Return [x, y] of the center of cell containing provided text 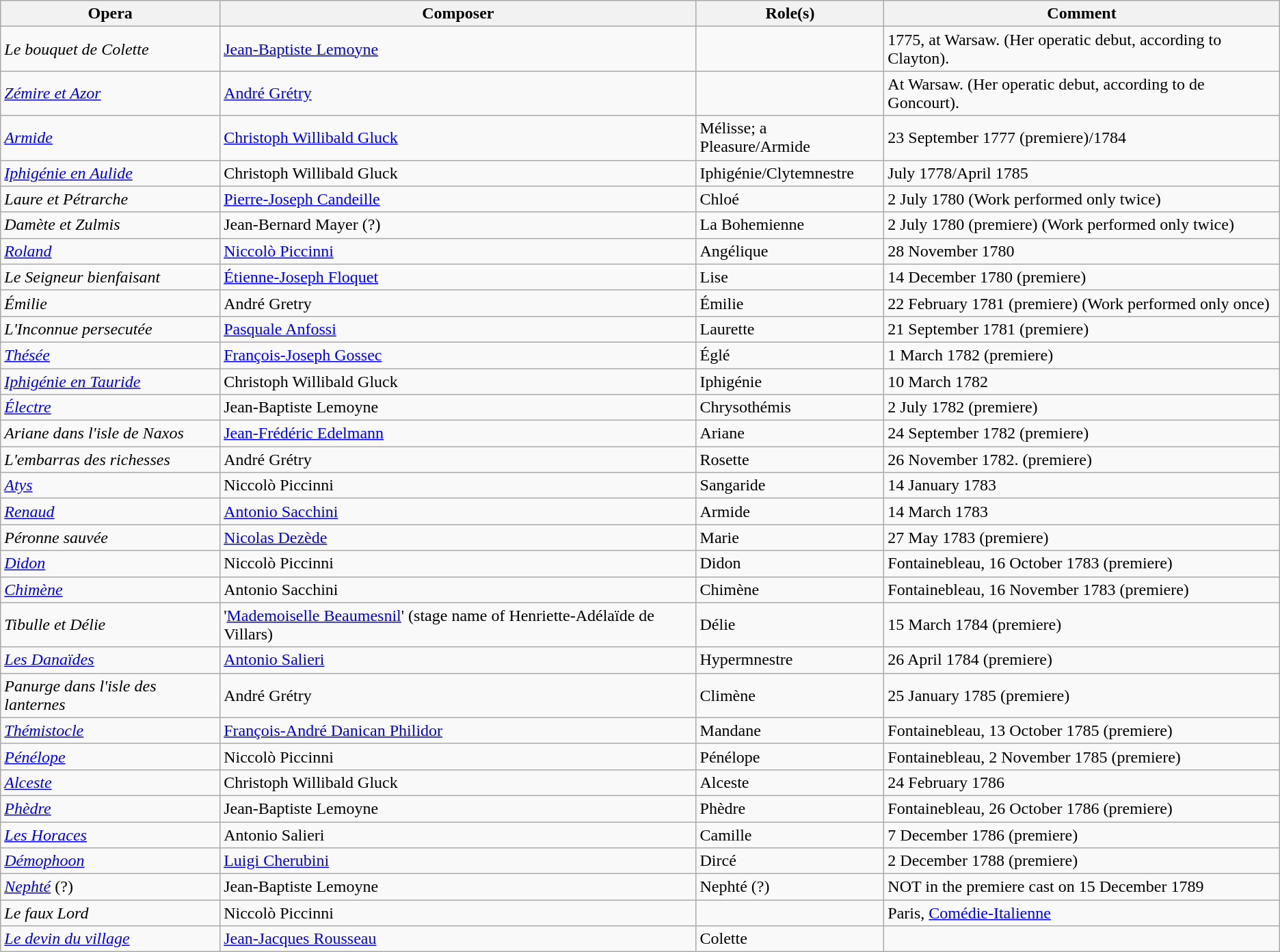
NOT in the premiere cast on 15 December 1789 [1082, 887]
2 July 1780 (Work performed only twice) [1082, 199]
Colette [790, 939]
Thémistocle [111, 730]
Chrysothémis [790, 408]
Dircé [790, 861]
Zémire et Azor [111, 93]
Jean-Frédéric Edelmann [458, 434]
Comment [1082, 14]
Rosette [790, 460]
2 December 1788 (premiere) [1082, 861]
Iphigénie en Aulide [111, 173]
Atys [111, 486]
Roland [111, 251]
Les Horaces [111, 835]
Sangaride [790, 486]
2 July 1780 (premiere) (Work performed only twice) [1082, 225]
Le faux Lord [111, 913]
21 September 1781 (premiere) [1082, 329]
Péronne sauvée [111, 538]
10 March 1782 [1082, 381]
Le Seigneur bienfaisant [111, 277]
Tibulle et Délie [111, 625]
Ariane dans l'isle de Naxos [111, 434]
Étienne-Joseph Floquet [458, 277]
L'Inconnue persecutée [111, 329]
La Bohemienne [790, 225]
Composer [458, 14]
1 March 1782 (premiere) [1082, 355]
Role(s) [790, 14]
25 January 1785 (premiere) [1082, 695]
Paris, Comédie-Italienne [1082, 913]
Fontainebleau, 2 November 1785 (premiere) [1082, 756]
15 March 1784 (premiere) [1082, 625]
14 January 1783 [1082, 486]
Les Danaïdes [111, 660]
Mélisse; a Pleasure/Armide [790, 138]
Mandane [790, 730]
22 February 1781 (premiere) (Work performed only once) [1082, 303]
Iphigénie [790, 381]
14 March 1783 [1082, 512]
François-André Danican Philidor [458, 730]
24 September 1782 (premiere) [1082, 434]
Marie [790, 538]
Fontainebleau, 16 October 1783 (premiere) [1082, 564]
'Mademoiselle Beaumesnil' (stage name of Henriette-Adélaïde de Villars) [458, 625]
Délie [790, 625]
Le devin du village [111, 939]
Fontainebleau, 16 November 1783 (premiere) [1082, 590]
28 November 1780 [1082, 251]
Panurge dans l'isle des lanternes [111, 695]
Climène [790, 695]
23 September 1777 (premiere)/1784 [1082, 138]
Pasquale Anfossi [458, 329]
7 December 1786 (premiere) [1082, 835]
Démophoon [111, 861]
Nicolas Dezède [458, 538]
Hypermnestre [790, 660]
Laurette [790, 329]
André Gretry [458, 303]
26 November 1782. (premiere) [1082, 460]
Électre [111, 408]
Renaud [111, 512]
Iphigénie/Clytemnestre [790, 173]
26 April 1784 (premiere) [1082, 660]
Ariane [790, 434]
Chloé [790, 199]
Jean-Bernard Mayer (?) [458, 225]
Pierre-Joseph Candeille [458, 199]
Opera [111, 14]
L'embarras des richesses [111, 460]
Jean-Jacques Rousseau [458, 939]
Angélique [790, 251]
14 December 1780 (premiere) [1082, 277]
Iphigénie en Tauride [111, 381]
Damète et Zulmis [111, 225]
Le bouquet de Colette [111, 49]
Luigi Cherubini [458, 861]
Laure et Pétrarche [111, 199]
24 February 1786 [1082, 782]
Fontainebleau, 26 October 1786 (premiere) [1082, 808]
1775, at Warsaw. (Her operatic debut, according to Clayton). [1082, 49]
François-Joseph Gossec [458, 355]
Fontainebleau, 13 October 1785 (premiere) [1082, 730]
At Warsaw. (Her operatic debut, according to de Goncourt). [1082, 93]
Églé [790, 355]
July 1778/April 1785 [1082, 173]
2 July 1782 (premiere) [1082, 408]
Camille [790, 835]
Thésée [111, 355]
27 May 1783 (premiere) [1082, 538]
Lise [790, 277]
